Search for the cell housing the specified text and yield its [X, Y] center coordinate. 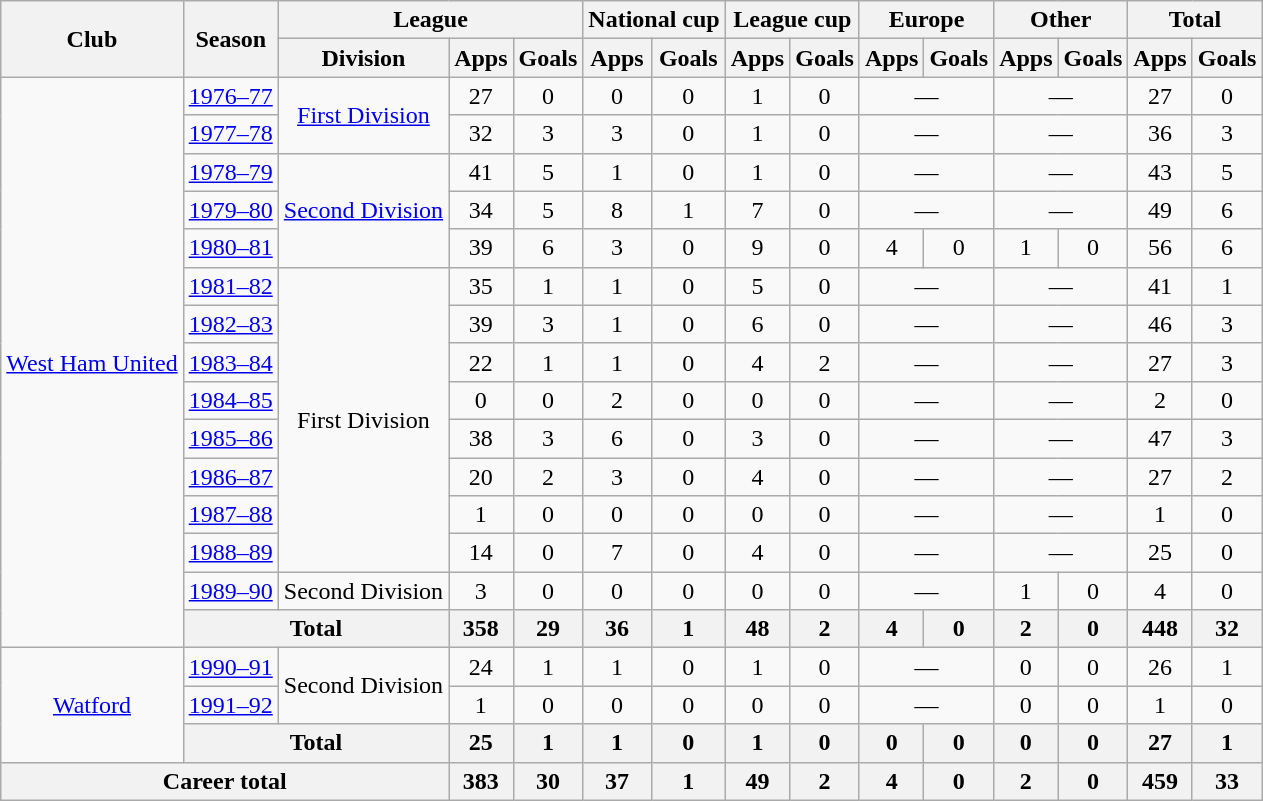
1983–84 [230, 362]
20 [481, 477]
34 [481, 210]
1990–91 [230, 667]
29 [548, 629]
1991–92 [230, 705]
30 [548, 781]
League cup [792, 20]
Watford [92, 705]
1988–89 [230, 553]
Europe [926, 20]
14 [481, 553]
448 [1160, 629]
33 [1227, 781]
8 [617, 210]
1987–88 [230, 515]
1977–78 [230, 134]
National cup [654, 20]
38 [481, 438]
47 [1160, 438]
358 [481, 629]
1989–90 [230, 591]
Division [363, 58]
459 [1160, 781]
35 [481, 286]
1984–85 [230, 400]
26 [1160, 667]
48 [757, 629]
1980–81 [230, 248]
Career total [225, 781]
43 [1160, 172]
1979–80 [230, 210]
24 [481, 667]
1976–77 [230, 96]
Other [1061, 20]
1978–79 [230, 172]
West Ham United [92, 362]
383 [481, 781]
1981–82 [230, 286]
22 [481, 362]
1986–87 [230, 477]
1982–83 [230, 324]
Season [230, 39]
37 [617, 781]
Club [92, 39]
46 [1160, 324]
League [430, 20]
1985–86 [230, 438]
9 [757, 248]
56 [1160, 248]
